Locate the cell with the specified text and output its (X, Y) center coordinate. 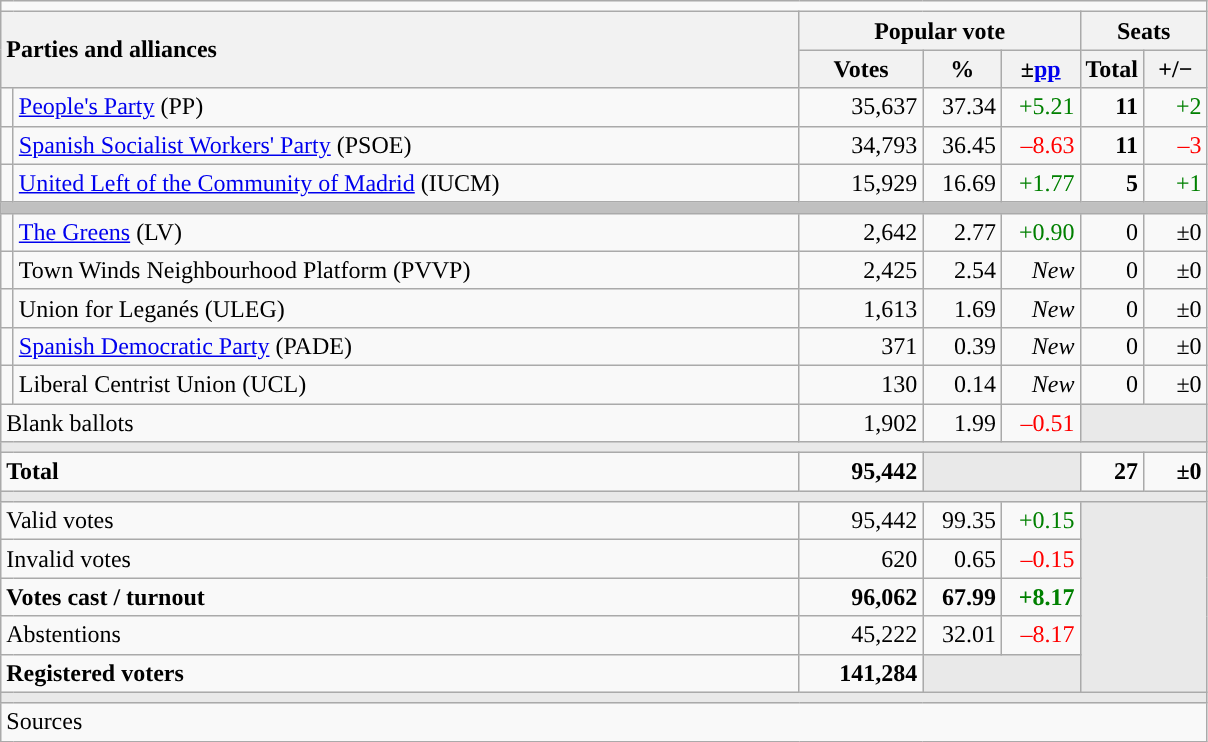
1.69 (962, 308)
Invalid votes (400, 559)
96,062 (861, 597)
–0.51 (1040, 423)
32.01 (962, 635)
+0.90 (1040, 232)
Votes cast / turnout (400, 597)
1,613 (861, 308)
Registered voters (400, 673)
Spanish Democratic Party (PADE) (406, 346)
36.45 (962, 145)
+0.15 (1040, 521)
Liberal Centrist Union (UCL) (406, 384)
0.14 (962, 384)
371 (861, 346)
–3 (1176, 145)
+8.17 (1040, 597)
–8.17 (1040, 635)
27 (1112, 472)
Town Winds Neighbourhood Platform (PVVP) (406, 270)
Votes (861, 69)
5 (1112, 183)
16.69 (962, 183)
–0.15 (1040, 559)
1.99 (962, 423)
1,902 (861, 423)
2.54 (962, 270)
Parties and alliances (400, 50)
Union for Leganés (ULEG) (406, 308)
±pp (1040, 69)
Sources (604, 722)
99.35 (962, 521)
34,793 (861, 145)
Spanish Socialist Workers' Party (PSOE) (406, 145)
0.39 (962, 346)
% (962, 69)
Popular vote (940, 31)
37.34 (962, 107)
Abstentions (400, 635)
2,425 (861, 270)
141,284 (861, 673)
Seats (1144, 31)
+2 (1176, 107)
2.77 (962, 232)
People's Party (PP) (406, 107)
Valid votes (400, 521)
+1.77 (1040, 183)
The Greens (LV) (406, 232)
+5.21 (1040, 107)
15,929 (861, 183)
United Left of the Community of Madrid (IUCM) (406, 183)
+/− (1176, 69)
67.99 (962, 597)
Blank ballots (400, 423)
+1 (1176, 183)
620 (861, 559)
45,222 (861, 635)
0.65 (962, 559)
2,642 (861, 232)
35,637 (861, 107)
–8.63 (1040, 145)
130 (861, 384)
